Determine the [X, Y] coordinate at the center of the cell enclosing the given text.  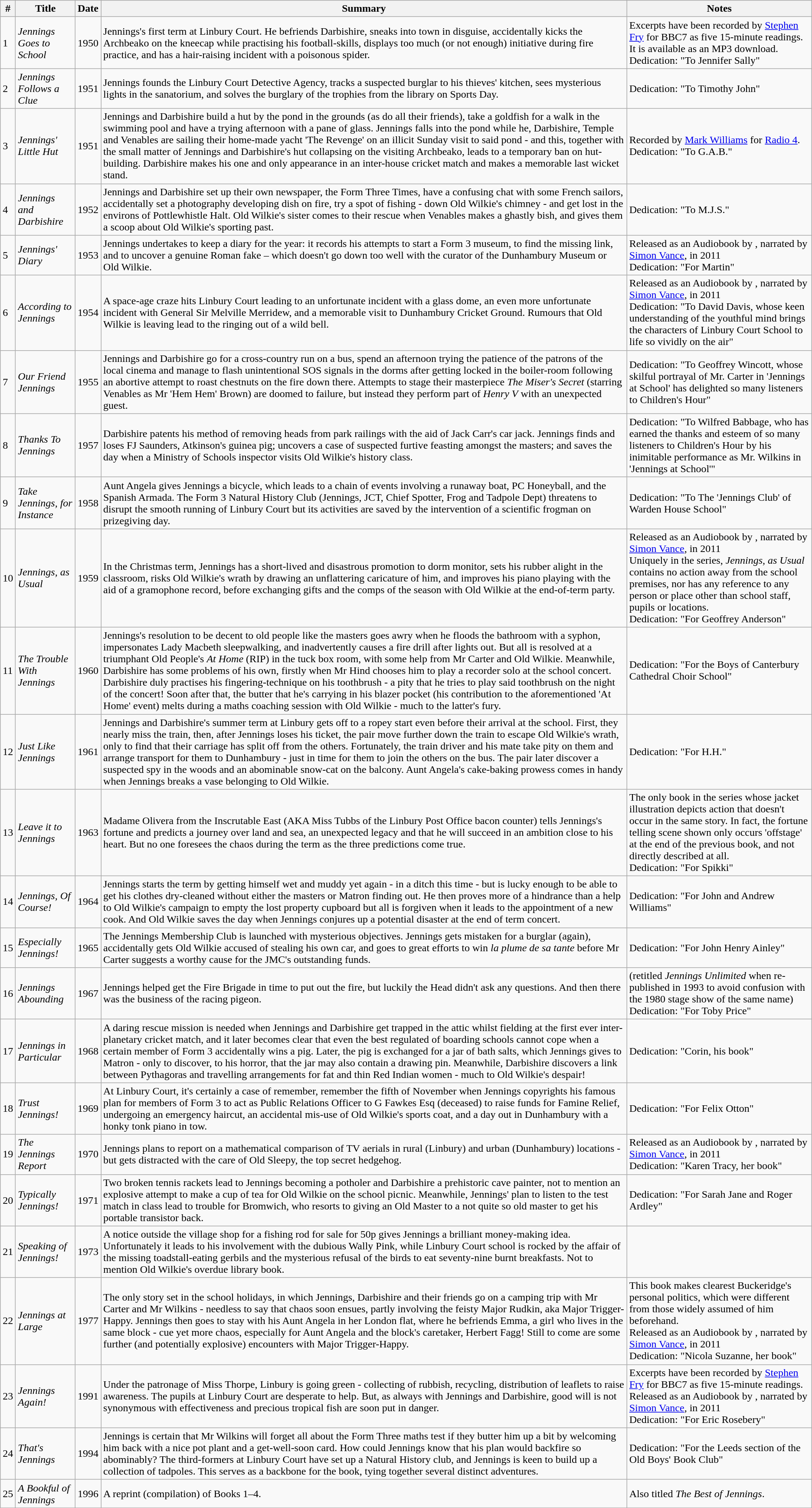
5 [8, 255]
1971 [88, 1200]
1954 [88, 312]
# [8, 9]
19 [8, 1154]
Take Jennings, for Instance [46, 503]
That's Jennings [46, 1454]
Dedication: "Corin, his book" [719, 1051]
23 [8, 1396]
6 [8, 312]
1970 [88, 1154]
21 [8, 1252]
1952 [88, 209]
Jennings Abounding [46, 994]
Leave it to Jennings [46, 833]
1991 [88, 1396]
1968 [88, 1051]
1967 [88, 994]
A reprint (compilation) of Books 1–4. [364, 1494]
Title [46, 9]
Dedication: "For Sarah Jane and Roger Ardley" [719, 1200]
Dedication: "For John Henry Ainley" [719, 948]
1965 [88, 948]
3 [8, 146]
Just Like Jennings [46, 752]
Jennings and Darbishire [46, 209]
A Bookful of Jennings [46, 1494]
The Jennings Report [46, 1154]
The Trouble With Jennings [46, 670]
11 [8, 670]
1950 [88, 43]
Date [88, 9]
Jennings in Particular [46, 1051]
Summary [364, 9]
Dedication: "To Timothy John" [719, 89]
Jennings at Large [46, 1321]
Dedication: "For John and Andrew Williams" [719, 902]
8 [8, 445]
1996 [88, 1494]
1 [8, 43]
According to Jennings [46, 312]
(retitled Jennings Unlimited when re-published in 1993 to avoid confusion with the 1980 stage show of the same name)Dedication: "For Toby Price" [719, 994]
2 [8, 89]
Dedication: "To M.J.S." [719, 209]
Jennings Goes to School [46, 43]
1969 [88, 1108]
1964 [88, 902]
1960 [88, 670]
20 [8, 1200]
1955 [88, 382]
Notes [719, 9]
Jennings, Of Course! [46, 902]
Released as an Audiobook by , narrated by Simon Vance, in 2011Dedication: "Karen Tracy, her book" [719, 1154]
Jennings, as Usual [46, 578]
22 [8, 1321]
Also titled The Best of Jennings. [719, 1494]
1958 [88, 503]
Our Friend Jennings [46, 382]
24 [8, 1454]
Excerpts have been recorded by Stephen Fry for BBC7 as five 15-minute readings. It is available as an MP3 download.Dedication: "To Jennifer Sally" [719, 43]
9 [8, 503]
Jennings Follows a Clue [46, 89]
Released as an Audiobook by , narrated by Simon Vance, in 2011Dedication: "For Martin" [719, 255]
1957 [88, 445]
16 [8, 994]
1963 [88, 833]
Jennings Again! [46, 1396]
15 [8, 948]
Dedication: "For the Boys of Canterbury Cathedral Choir School" [719, 670]
1961 [88, 752]
Dedication: "For the Leeds section of the Old Boys' Book Club" [719, 1454]
1953 [88, 255]
25 [8, 1494]
Typically Jennings! [46, 1200]
17 [8, 1051]
1977 [88, 1321]
Dedication: "To The 'Jennings Club' of Warden House School" [719, 503]
Trust Jennings! [46, 1108]
18 [8, 1108]
13 [8, 833]
1959 [88, 578]
Recorded by Mark Williams for Radio 4.Dedication: "To G.A.B." [719, 146]
Jennings' Little Hut [46, 146]
Speaking of Jennings! [46, 1252]
7 [8, 382]
14 [8, 902]
Dedication: "To Geoffrey Wincott, whose skilful portrayal of Mr. Carter in 'Jennings at School' has delighted so many listeners to Children's Hour" [719, 382]
Especially Jennings! [46, 948]
1994 [88, 1454]
Jennings' Diary [46, 255]
4 [8, 209]
Dedication: "For H.H." [719, 752]
Dedication: "For Felix Otton" [719, 1108]
10 [8, 578]
1973 [88, 1252]
12 [8, 752]
Thanks To Jennings [46, 445]
